From the cell containing the given text, extract its center point as (X, Y) coordinate. 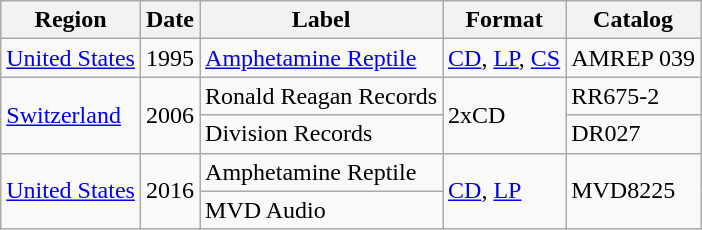
2016 (170, 191)
Region (71, 20)
Ronald Reagan Records (322, 96)
MVD8225 (634, 191)
Catalog (634, 20)
CD, LP, CS (504, 58)
DR027 (634, 134)
CD, LP (504, 191)
Format (504, 20)
Switzerland (71, 115)
AMREP 039 (634, 58)
Division Records (322, 134)
2006 (170, 115)
1995 (170, 58)
Label (322, 20)
RR675-2 (634, 96)
MVD Audio (322, 210)
2xCD (504, 115)
Date (170, 20)
